Detect which cell encompasses the target text, then output its (X, Y) center coordinate. 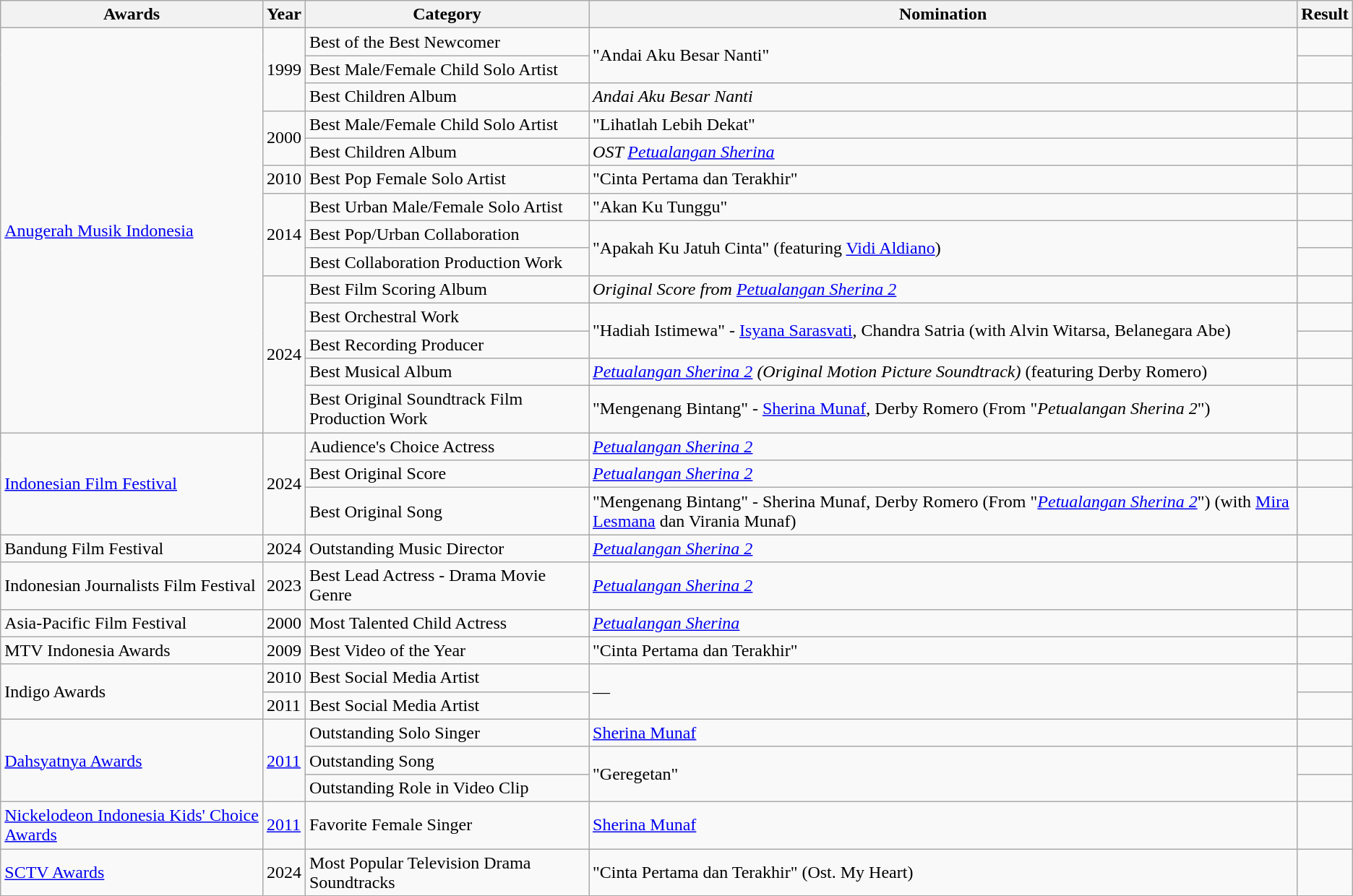
Original Score from Petualangan Sherina 2 (943, 289)
1999 (283, 69)
"Mengenang Bintang" - Sherina Munaf, Derby Romero (From "Petualangan Sherina 2") (with Mira Lesmana dan Virania Munaf) (943, 512)
Most Talented Child Actress (447, 623)
Best Recording Producer (447, 345)
OST Petualangan Sherina (943, 152)
Best of the Best Newcomer (447, 42)
Best Original Score (447, 474)
Anugerah Musik Indonesia (132, 231)
Petualangan Sherina 2 (Original Motion Picture Soundtrack) (featuring Derby Romero) (943, 372)
— (943, 692)
Petualangan Sherina (943, 623)
Best Lead Actress - Drama Movie Genre (447, 585)
Indonesian Journalists Film Festival (132, 585)
"Lihatlah Lebih Dekat" (943, 124)
"Cinta Pertama dan Terakhir" (Ost. My Heart) (943, 871)
Best Collaboration Production Work (447, 262)
Best Pop Female Solo Artist (447, 179)
Category (447, 14)
"Andai Aku Besar Nanti" (943, 56)
"Geregetan" (943, 774)
"Akan Ku Tunggu" (943, 207)
Audience's Choice Actress (447, 447)
Indonesian Film Festival (132, 484)
Indigo Awards (132, 692)
Bandung Film Festival (132, 548)
Outstanding Role in Video Clip (447, 788)
Year (283, 14)
"Apakah Ku Jatuh Cinta" (featuring Vidi Aldiano) (943, 248)
"Mengenang Bintang" - Sherina Munaf, Derby Romero (From "Petualangan Sherina 2") (943, 409)
Nickelodeon Indonesia Kids' Choice Awards (132, 825)
Favorite Female Singer (447, 825)
Best Video of the Year (447, 650)
Best Pop/Urban Collaboration (447, 234)
"Hadiah Istimewa" - Isyana Sarasvati, Chandra Satria (with Alvin Witarsa, Belanegara Abe) (943, 330)
SCTV Awards (132, 871)
Outstanding Music Director (447, 548)
Best Orchestral Work (447, 316)
Outstanding Solo Singer (447, 733)
2014 (283, 234)
2023 (283, 585)
Best Musical Album (447, 372)
Nomination (943, 14)
2009 (283, 650)
Best Original Song (447, 512)
Dahsyatnya Awards (132, 760)
Result (1325, 14)
Most Popular Television Drama Soundtracks (447, 871)
Andai Aku Besar Nanti (943, 97)
Asia-Pacific Film Festival (132, 623)
Best Original Soundtrack Film Production Work (447, 409)
Outstanding Song (447, 760)
Awards (132, 14)
MTV Indonesia Awards (132, 650)
Best Film Scoring Album (447, 289)
Best Urban Male/Female Solo Artist (447, 207)
